Provide the (X, Y) coordinate of the cell's center where the given text is located.  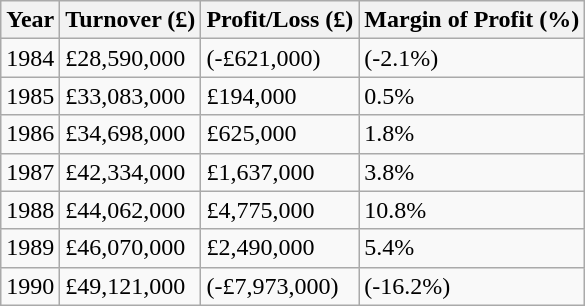
(-16.2%) (472, 286)
£34,698,000 (130, 134)
£4,775,000 (280, 210)
Profit/Loss (£) (280, 20)
3.8% (472, 172)
1985 (30, 96)
0.5% (472, 96)
(-2.1%) (472, 58)
1.8% (472, 134)
1986 (30, 134)
(-£7,973,000) (280, 286)
Margin of Profit (%) (472, 20)
£28,590,000 (130, 58)
£194,000 (280, 96)
£33,083,000 (130, 96)
1988 (30, 210)
10.8% (472, 210)
1990 (30, 286)
1989 (30, 248)
1984 (30, 58)
Turnover (£) (130, 20)
£1,637,000 (280, 172)
£42,334,000 (130, 172)
£2,490,000 (280, 248)
5.4% (472, 248)
Year (30, 20)
£46,070,000 (130, 248)
1987 (30, 172)
£44,062,000 (130, 210)
(-£621,000) (280, 58)
£625,000 (280, 134)
£49,121,000 (130, 286)
